Capture the cell that displays the provided text and extract its (x, y) central coordinate. 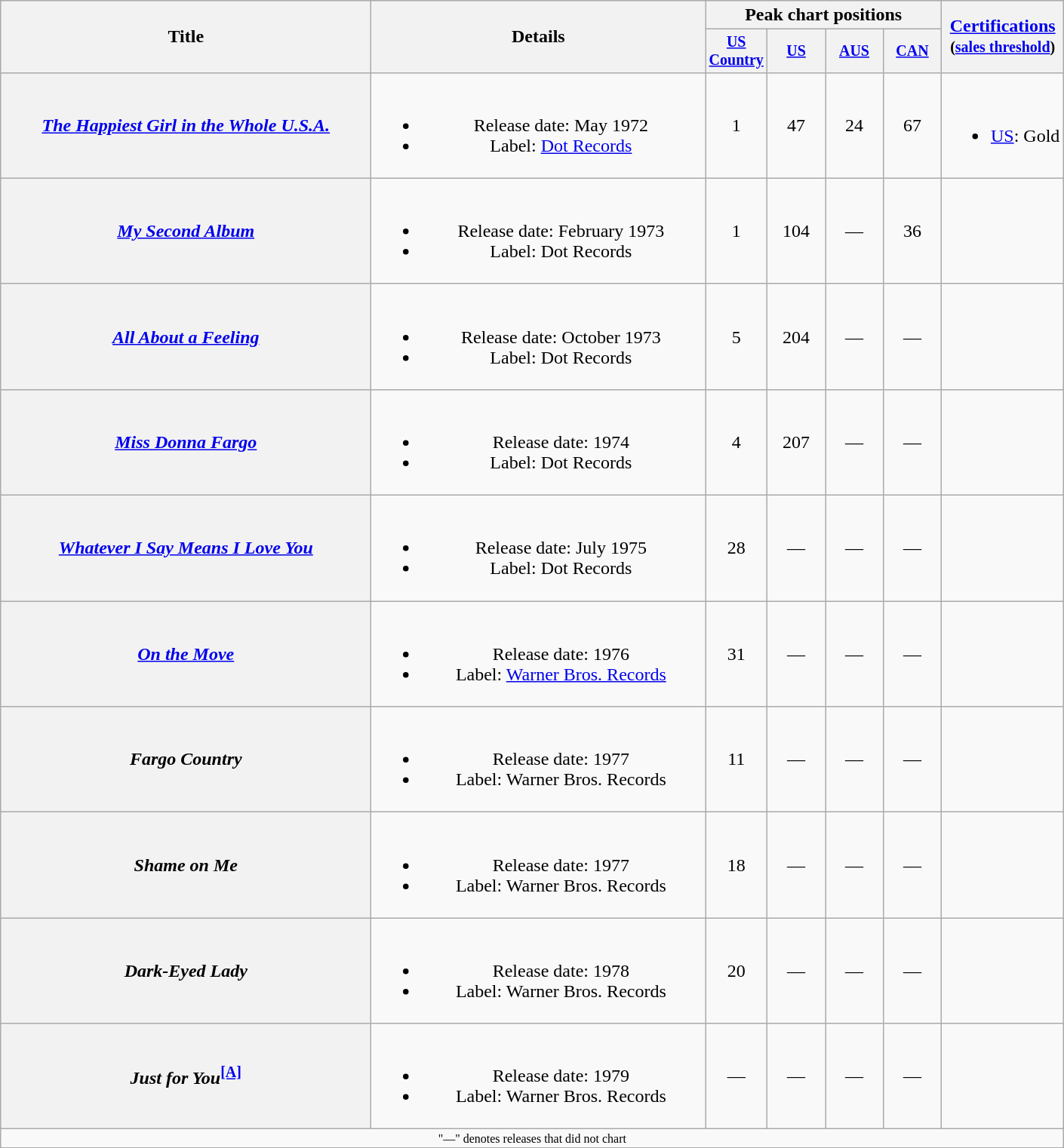
AUS (854, 51)
Release date: February 1973Label: Dot Records (539, 231)
My Second Album (186, 231)
Release date: May 1972Label: Dot Records (539, 125)
Fargo Country (186, 760)
Release date: July 1975Label: Dot Records (539, 548)
Whatever I Say Means I Love You (186, 548)
20 (736, 971)
Miss Donna Fargo (186, 442)
Release date: October 1973Label: Dot Records (539, 336)
Certifications(sales threshold) (1002, 37)
Release date: 1979Label: Warner Bros. Records (539, 1076)
CAN (912, 51)
207 (797, 442)
Peak chart positions (824, 15)
24 (854, 125)
204 (797, 336)
The Happiest Girl in the Whole U.S.A. (186, 125)
US (797, 51)
Just for You[A] (186, 1076)
5 (736, 336)
Release date: 1978Label: Warner Bros. Records (539, 971)
Details (539, 37)
36 (912, 231)
28 (736, 548)
18 (736, 865)
104 (797, 231)
Release date: 1974Label: Dot Records (539, 442)
Title (186, 37)
On the Move (186, 654)
US: Gold (1002, 125)
All About a Feeling (186, 336)
31 (736, 654)
4 (736, 442)
Release date: 1976Label: Warner Bros. Records (539, 654)
"—" denotes releases that did not chart (533, 1138)
Shame on Me (186, 865)
47 (797, 125)
Dark-Eyed Lady (186, 971)
US Country (736, 51)
11 (736, 760)
67 (912, 125)
